Locate the cell with the specified text and output its [X, Y] center coordinate. 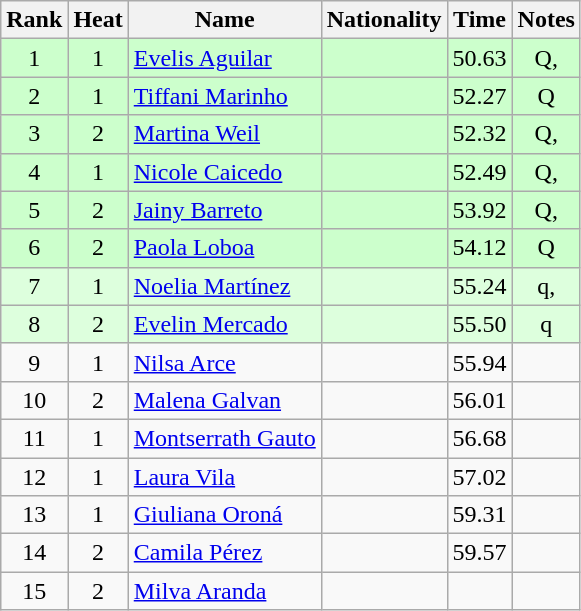
59.31 [480, 515]
Giuliana Oroná [224, 515]
4 [34, 172]
5 [34, 210]
6 [34, 248]
7 [34, 286]
55.50 [480, 324]
Rank [34, 20]
Martina Weil [224, 134]
11 [34, 438]
55.94 [480, 362]
Notes [546, 20]
Paola Loboa [224, 248]
Montserrath Gauto [224, 438]
8 [34, 324]
52.49 [480, 172]
52.32 [480, 134]
Nilsa Arce [224, 362]
56.68 [480, 438]
Evelin Mercado [224, 324]
Laura Vila [224, 477]
54.12 [480, 248]
15 [34, 591]
Name [224, 20]
9 [34, 362]
10 [34, 400]
Heat [98, 20]
q [546, 324]
55.24 [480, 286]
Milva Aranda [224, 591]
Jainy Barreto [224, 210]
Noelia Martínez [224, 286]
53.92 [480, 210]
3 [34, 134]
Camila Pérez [224, 553]
Time [480, 20]
56.01 [480, 400]
Evelis Aguilar [224, 58]
52.27 [480, 96]
12 [34, 477]
59.57 [480, 553]
50.63 [480, 58]
q, [546, 286]
Malena Galvan [224, 400]
13 [34, 515]
14 [34, 553]
57.02 [480, 477]
Tiffani Marinho [224, 96]
Nicole Caicedo [224, 172]
Nationality [384, 20]
